Search for the cell housing the specified text and yield its (X, Y) center coordinate. 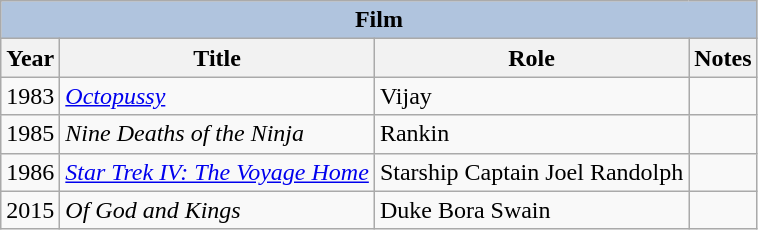
Starship Captain Joel Randolph (531, 172)
Rankin (531, 134)
2015 (30, 210)
Vijay (531, 96)
1986 (30, 172)
Octopussy (218, 96)
Nine Deaths of the Ninja (218, 134)
Title (218, 58)
1985 (30, 134)
Star Trek IV: The Voyage Home (218, 172)
Year (30, 58)
Notes (723, 58)
Of God and Kings (218, 210)
1983 (30, 96)
Film (379, 20)
Role (531, 58)
Duke Bora Swain (531, 210)
